Scan for the cell matching the given text and deliver its [X, Y] coordinate at center. 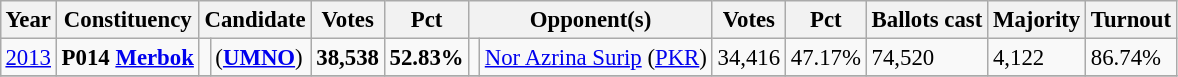
Constituency [128, 20]
52.83% [426, 57]
Nor Azrina Surip (PKR) [596, 57]
(UMNO) [260, 57]
P014 Merbok [128, 57]
2013 [28, 57]
Majority [1037, 20]
Candidate [255, 20]
Opponent(s) [590, 20]
4,122 [1037, 57]
Ballots cast [926, 20]
Turnout [1132, 20]
38,538 [348, 57]
Year [28, 20]
86.74% [1132, 57]
34,416 [748, 57]
47.17% [826, 57]
74,520 [926, 57]
